Find where the given text appears and provide that cell's center as [X, Y] coordinate. 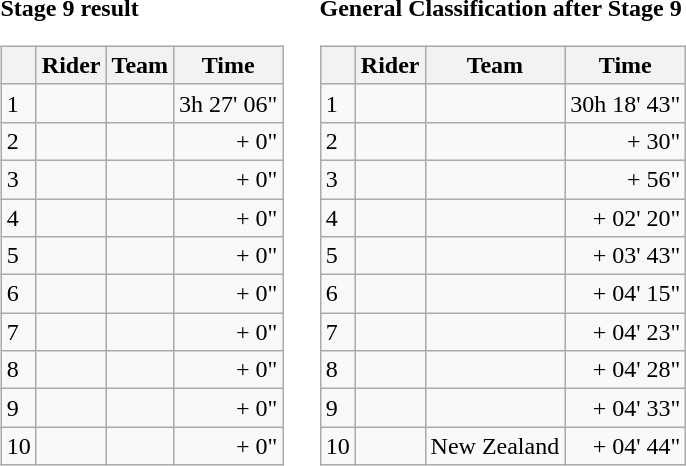
+ 04' 28" [626, 370]
+ 03' 43" [626, 256]
3h 27' 06" [228, 103]
+ 04' 23" [626, 332]
+ 02' 20" [626, 217]
+ 30" [626, 141]
30h 18' 43" [626, 103]
+ 04' 44" [626, 446]
+ 04' 33" [626, 408]
New Zealand [495, 446]
+ 04' 15" [626, 294]
+ 56" [626, 179]
